Identify which cell holds the provided text, then report its (x, y) central coordinate. 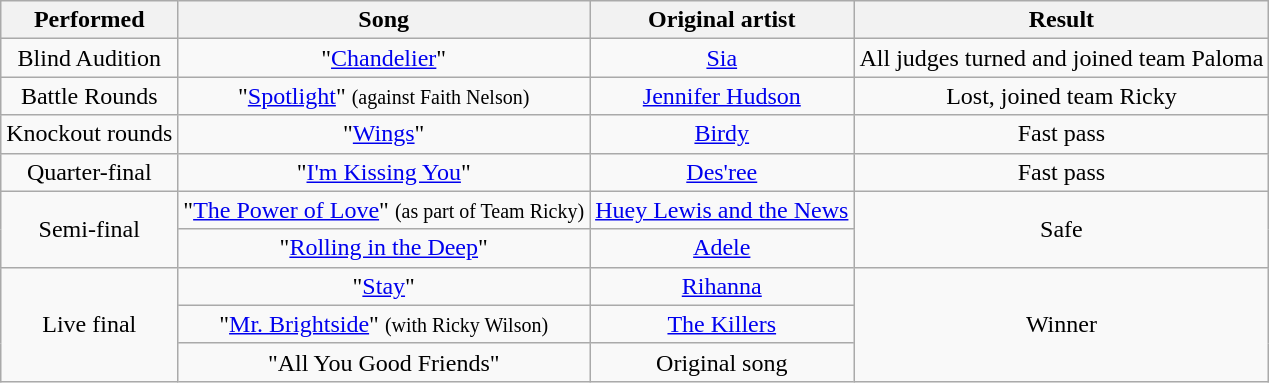
"Wings" (384, 134)
"I'm Kissing You" (384, 172)
Rihanna (722, 286)
Original artist (722, 20)
"The Power of Love" (as part of Team Ricky) (384, 210)
Battle Rounds (90, 96)
Adele (722, 248)
Knockout rounds (90, 134)
"Chandelier" (384, 58)
Original song (722, 362)
Performed (90, 20)
Result (1062, 20)
Safe (1062, 229)
Huey Lewis and the News (722, 210)
The Killers (722, 324)
Song (384, 20)
Birdy (722, 134)
"Mr. Brightside" (with Ricky Wilson) (384, 324)
Winner (1062, 324)
Des'ree (722, 172)
Quarter-final (90, 172)
Blind Audition (90, 58)
"All You Good Friends" (384, 362)
Jennifer Hudson (722, 96)
"Stay" (384, 286)
Sia (722, 58)
Lost, joined team Ricky (1062, 96)
Live final (90, 324)
"Rolling in the Deep" (384, 248)
Semi-final (90, 229)
"Spotlight" (against Faith Nelson) (384, 96)
All judges turned and joined team Paloma (1062, 58)
